Detect which cell encompasses the target text, then output its [X, Y] center coordinate. 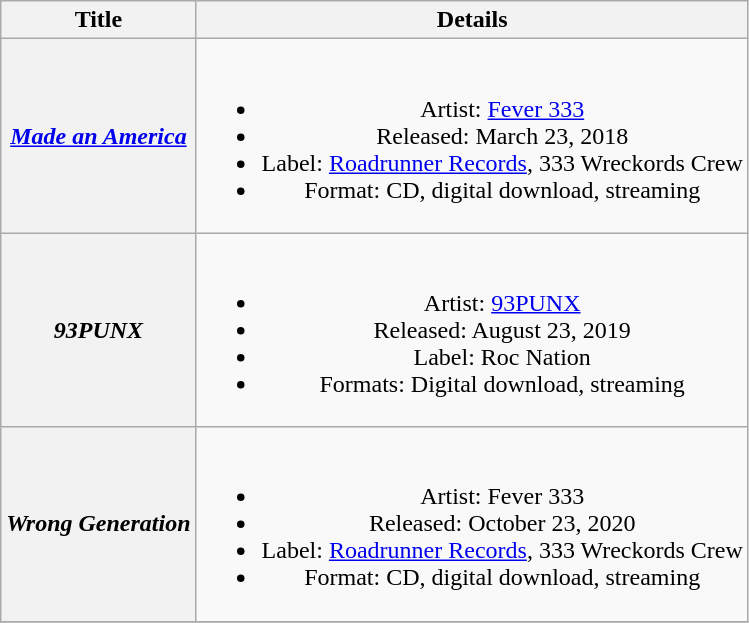
Made an America [98, 136]
Artist: Fever 333Released: October 23, 2020Label: Roadrunner Records, 333 Wreckords CrewFormat: CD, digital download, streaming [472, 524]
Artist: 93PUNXReleased: August 23, 2019Label: Roc NationFormats: Digital download, streaming [472, 330]
Details [472, 20]
Title [98, 20]
Artist: Fever 333Released: March 23, 2018Label: Roadrunner Records, 333 Wreckords CrewFormat: CD, digital download, streaming [472, 136]
93PUNX [98, 330]
Wrong Generation [98, 524]
